Search for the cell housing the specified text and yield its (x, y) center coordinate. 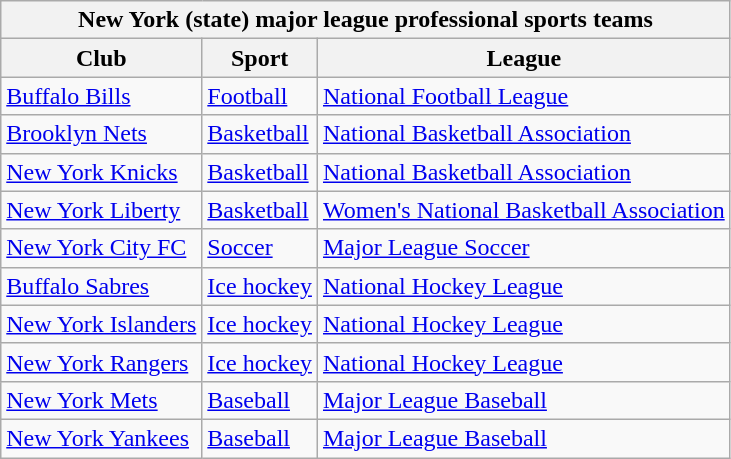
Soccer (260, 248)
Buffalo Bills (102, 96)
New York Rangers (102, 362)
New York Mets (102, 400)
Football (260, 96)
National Football League (524, 96)
New York Yankees (102, 438)
New York Liberty (102, 210)
Sport (260, 58)
League (524, 58)
Club (102, 58)
Brooklyn Nets (102, 134)
New York Islanders (102, 324)
Women's National Basketball Association (524, 210)
New York (state) major league professional sports teams (366, 20)
Major League Soccer (524, 248)
Buffalo Sabres (102, 286)
New York Knicks (102, 172)
New York City FC (102, 248)
